Capture the cell that displays the provided text and extract its [x, y] central coordinate. 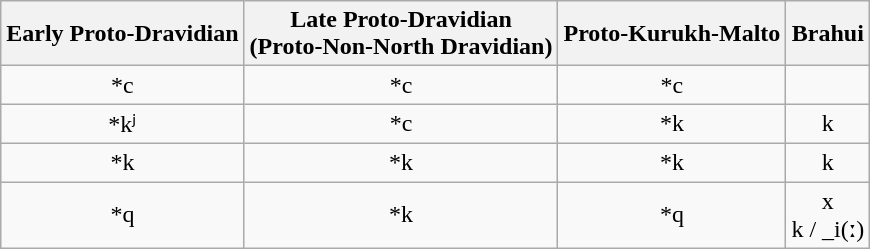
Late Proto-Dravidian(Proto-Non-North Dravidian) [401, 34]
Proto-Kurukh-Malto [672, 34]
xk / _i(ː) [828, 216]
Brahui [828, 34]
Early Proto-Dravidian [122, 34]
*kʲ [122, 124]
